Find where the given text appears and provide that cell's center as [X, Y] coordinate. 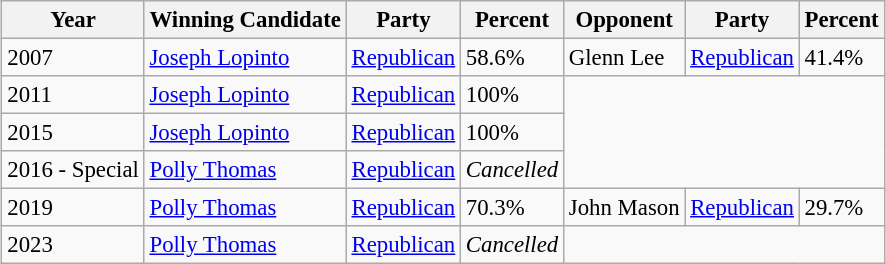
2016 - Special [73, 170]
2019 [73, 208]
Winning Candidate [245, 20]
2011 [73, 95]
29.7% [842, 208]
2023 [73, 245]
70.3% [512, 208]
2015 [73, 133]
Year [73, 20]
John Mason [624, 208]
41.4% [842, 57]
Opponent [624, 20]
58.6% [512, 57]
2007 [73, 57]
Glenn Lee [624, 57]
